Determine the (x, y) coordinate at the center of the cell enclosing the given text.  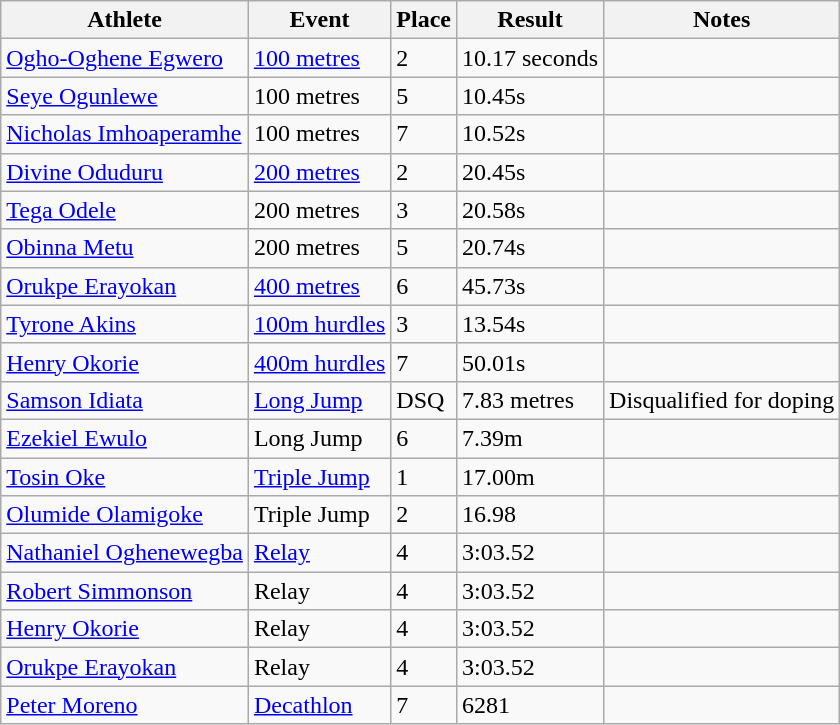
Seye Ogunlewe (125, 96)
100m hurdles (319, 324)
Olumide Olamigoke (125, 515)
Disqualified for doping (722, 400)
6281 (530, 705)
10.52s (530, 134)
Notes (722, 20)
50.01s (530, 362)
400m hurdles (319, 362)
17.00m (530, 477)
Athlete (125, 20)
Ogho-Oghene Egwero (125, 58)
Tyrone Akins (125, 324)
Place (424, 20)
Samson Idiata (125, 400)
Nicholas Imhoaperamhe (125, 134)
Tega Odele (125, 210)
Result (530, 20)
Event (319, 20)
Obinna Metu (125, 248)
400 metres (319, 286)
7.39m (530, 438)
10.17 seconds (530, 58)
Nathaniel Oghenewegba (125, 553)
DSQ (424, 400)
Peter Moreno (125, 705)
Tosin Oke (125, 477)
13.54s (530, 324)
Robert Simmonson (125, 591)
10.45s (530, 96)
Decathlon (319, 705)
1 (424, 477)
Ezekiel Ewulo (125, 438)
16.98 (530, 515)
45.73s (530, 286)
20.45s (530, 172)
Divine Oduduru (125, 172)
20.58s (530, 210)
7.83 metres (530, 400)
20.74s (530, 248)
